Detect which cell encompasses the target text, then output its (X, Y) center coordinate. 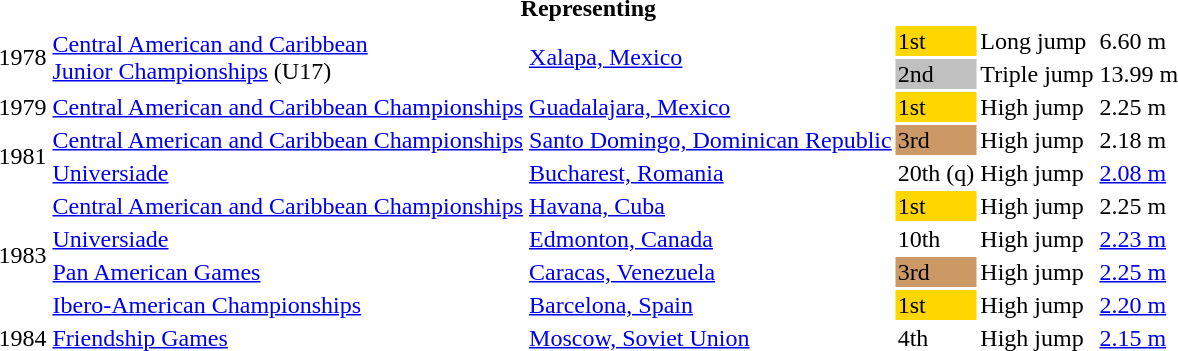
Triple jump (1037, 74)
Santo Domingo, Dominican Republic (711, 140)
Xalapa, Mexico (711, 58)
10th (936, 239)
Pan American Games (288, 272)
Barcelona, Spain (711, 305)
Havana, Cuba (711, 206)
Ibero-American Championships (288, 305)
Central American and CaribbeanJunior Championships (U17) (288, 58)
Caracas, Venezuela (711, 272)
Edmonton, Canada (711, 239)
20th (q) (936, 173)
2nd (936, 74)
Long jump (1037, 41)
Bucharest, Romania (711, 173)
Guadalajara, Mexico (711, 107)
